Detect which cell encompasses the target text, then output its [X, Y] center coordinate. 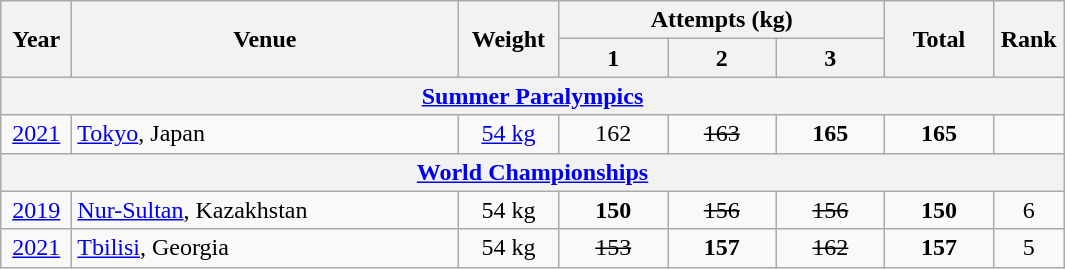
5 [1028, 248]
Attempts (kg) [722, 20]
6 [1028, 210]
3 [830, 58]
Summer Paralympics [533, 96]
Year [36, 39]
2019 [36, 210]
Nur-Sultan, Kazakhstan [265, 210]
Tokyo, Japan [265, 134]
World Championships [533, 172]
163 [722, 134]
Venue [265, 39]
153 [614, 248]
Rank [1028, 39]
Tbilisi, Georgia [265, 248]
Weight [508, 39]
Total [940, 39]
2 [722, 58]
1 [614, 58]
